Output the [x, y] coordinate of the center of the cell containing the given text.  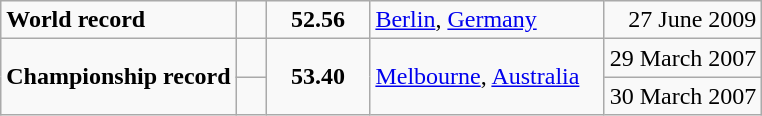
27 June 2009 [683, 20]
Championship record [118, 77]
Melbourne, Australia [487, 77]
52.56 [318, 20]
World record [118, 20]
30 March 2007 [683, 96]
Berlin, Germany [487, 20]
53.40 [318, 77]
29 March 2007 [683, 58]
